Detect which cell encompasses the target text, then output its [x, y] center coordinate. 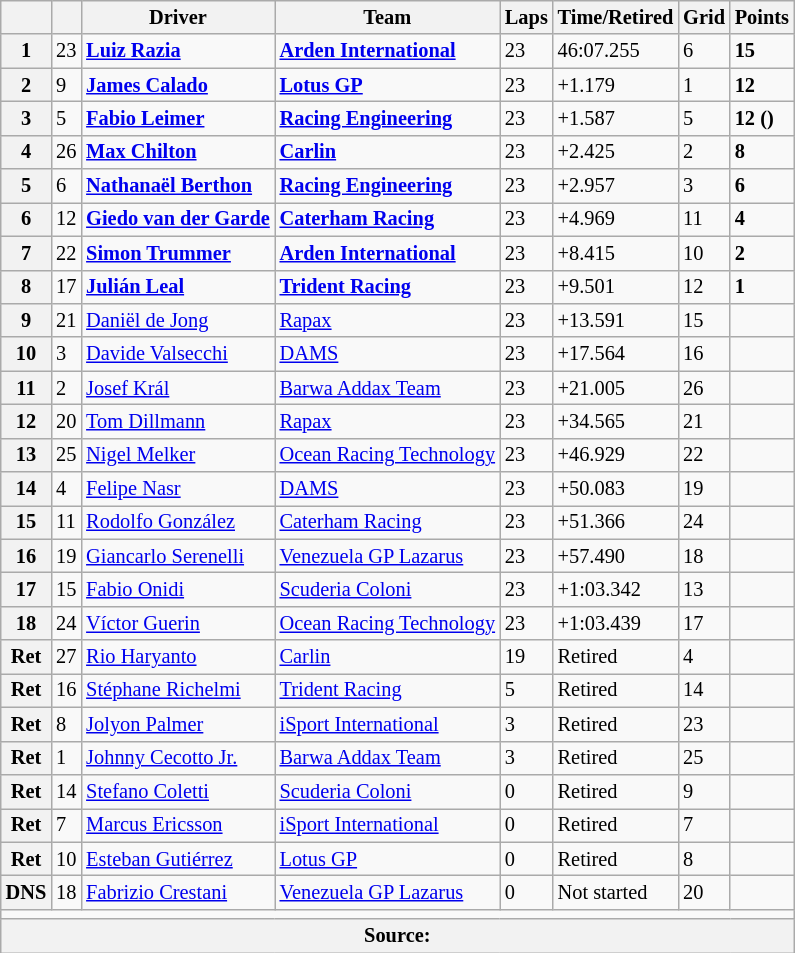
Víctor Guerin [178, 623]
Max Chilton [178, 152]
Davide Valsecchi [178, 354]
Rodolfo González [178, 522]
+2.957 [616, 186]
+1:03.342 [616, 589]
Points [762, 17]
+4.969 [616, 219]
+46.929 [616, 455]
Giancarlo Serenelli [178, 556]
Simon Trummer [178, 253]
Team [388, 17]
12 () [762, 118]
Josef Král [178, 388]
Rio Haryanto [178, 657]
Giedo van der Garde [178, 219]
Luiz Razia [178, 51]
Stéphane Richelmi [178, 690]
Fabrizio Crestani [178, 892]
Tom Dillmann [178, 421]
+8.415 [616, 253]
Jolyon Palmer [178, 724]
+1.587 [616, 118]
27 [66, 657]
Esteban Gutiérrez [178, 859]
+21.005 [616, 388]
46:07.255 [616, 51]
Nigel Melker [178, 455]
Time/Retired [616, 17]
Source: [398, 936]
Fabio Leimer [178, 118]
Julián Leal [178, 287]
Fabio Onidi [178, 589]
Johnny Cecotto Jr. [178, 758]
+13.591 [616, 320]
DNS [26, 892]
Nathanaël Berthon [178, 186]
+1:03.439 [616, 623]
+34.565 [616, 421]
Felipe Nasr [178, 489]
Stefano Coletti [178, 791]
+17.564 [616, 354]
Not started [616, 892]
Laps [526, 17]
+50.083 [616, 489]
Grid [704, 17]
+1.179 [616, 85]
Daniël de Jong [178, 320]
+51.366 [616, 522]
+9.501 [616, 287]
+2.425 [616, 152]
Marcus Ericsson [178, 825]
James Calado [178, 85]
Driver [178, 17]
+57.490 [616, 556]
